Detect which cell encompasses the target text, then output its [X, Y] center coordinate. 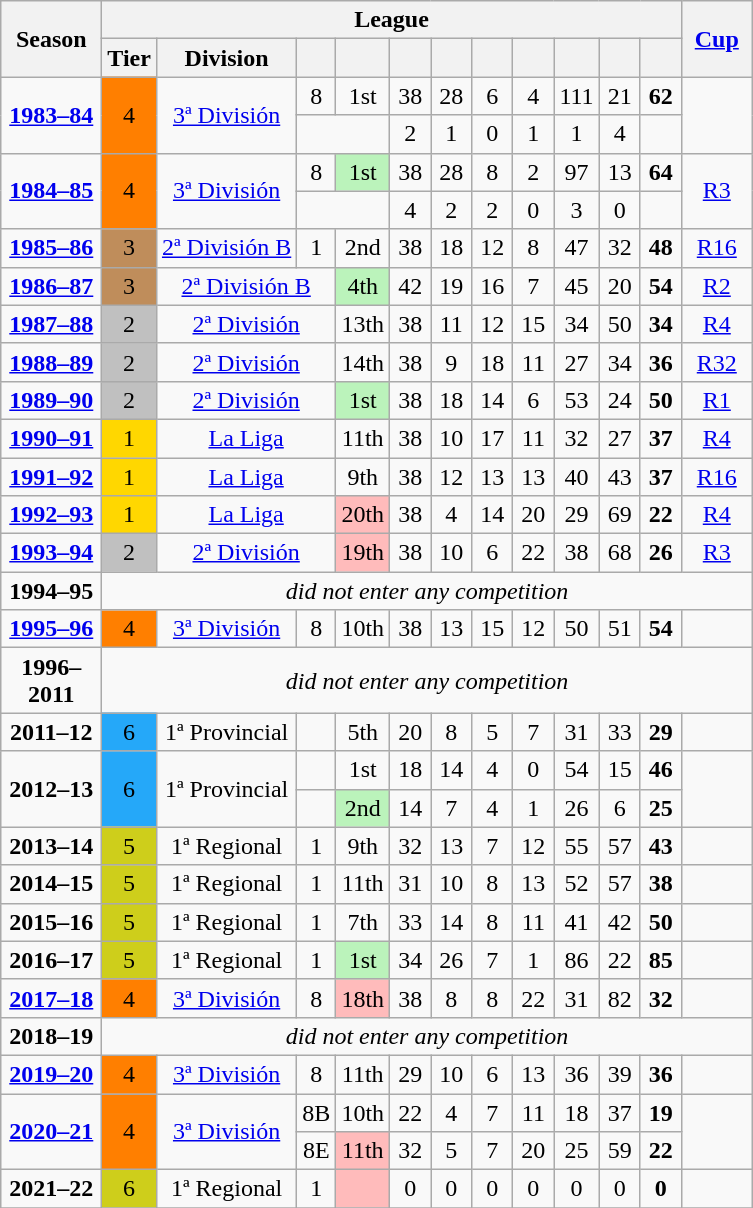
7th [363, 922]
111 [576, 96]
64 [660, 172]
1988–89 [52, 362]
2021–22 [52, 1189]
1984–85 [52, 191]
45 [576, 286]
Season [52, 39]
97 [576, 172]
1994–95 [52, 591]
59 [620, 1151]
82 [620, 998]
1985–86 [52, 248]
47 [576, 248]
R2 [716, 286]
5th [363, 732]
62 [660, 96]
24 [620, 400]
2020–21 [52, 1132]
17 [492, 438]
18th [363, 998]
1987–88 [52, 324]
21 [620, 96]
2018–19 [52, 1036]
41 [576, 922]
13th [363, 324]
R32 [716, 362]
1993–94 [52, 553]
52 [576, 884]
1990–91 [52, 438]
1995–96 [52, 629]
Cup [716, 39]
1983–84 [52, 115]
1989–90 [52, 400]
8B [316, 1113]
51 [620, 629]
48 [660, 248]
2013–14 [52, 846]
9 [452, 362]
League [392, 20]
1996–2011 [52, 680]
2015–16 [52, 922]
2011–12 [52, 732]
2012–13 [52, 789]
53 [576, 400]
69 [620, 515]
2017–18 [52, 998]
1991–92 [52, 477]
2014–15 [52, 884]
55 [576, 846]
Tier [130, 58]
39 [620, 1074]
1986–87 [52, 286]
46 [660, 770]
2016–17 [52, 960]
R1 [716, 400]
20th [363, 515]
68 [620, 553]
16 [492, 286]
40 [576, 477]
4th [363, 286]
1992–93 [52, 515]
19th [363, 553]
Division [226, 58]
2019–20 [52, 1074]
85 [660, 960]
86 [576, 960]
8E [316, 1151]
14th [363, 362]
